Locate the cell with the specified text and output its [X, Y] center coordinate. 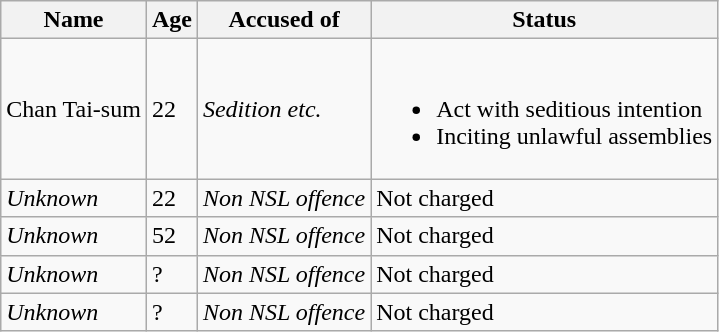
Act with seditious intentionInciting unlawful assemblies [544, 109]
Chan Tai-sum [74, 109]
52 [172, 236]
Age [172, 20]
Name [74, 20]
Sedition etc. [284, 109]
Status [544, 20]
Accused of [284, 20]
